Extract the (X, Y) coordinate from the center of the cell holding the provided text.  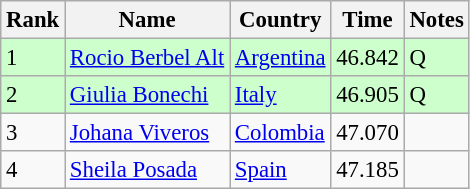
Sheila Posada (148, 170)
Spain (280, 170)
Giulia Bonechi (148, 95)
Notes (436, 20)
46.905 (368, 95)
Argentina (280, 58)
Rocio Berbel Alt (148, 58)
2 (33, 95)
47.070 (368, 133)
Johana Viveros (148, 133)
Country (280, 20)
Rank (33, 20)
Italy (280, 95)
Time (368, 20)
46.842 (368, 58)
1 (33, 58)
Colombia (280, 133)
3 (33, 133)
4 (33, 170)
Name (148, 20)
47.185 (368, 170)
